Extract the (X, Y) coordinate from the center of the cell holding the provided text.  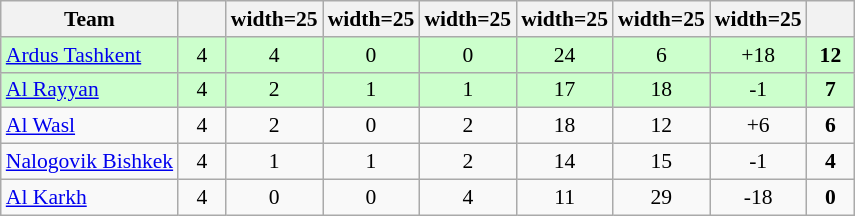
11 (564, 197)
15 (662, 162)
17 (564, 90)
29 (662, 197)
Nalogovik Bishkek (90, 162)
+18 (758, 55)
14 (564, 162)
24 (564, 55)
7 (831, 90)
Team (90, 19)
Al Karkh (90, 197)
Al Rayyan (90, 90)
Al Wasl (90, 126)
Ardus Tashkent (90, 55)
-18 (758, 197)
+6 (758, 126)
